Extract the (x, y) coordinate from the center of the cell holding the provided text.  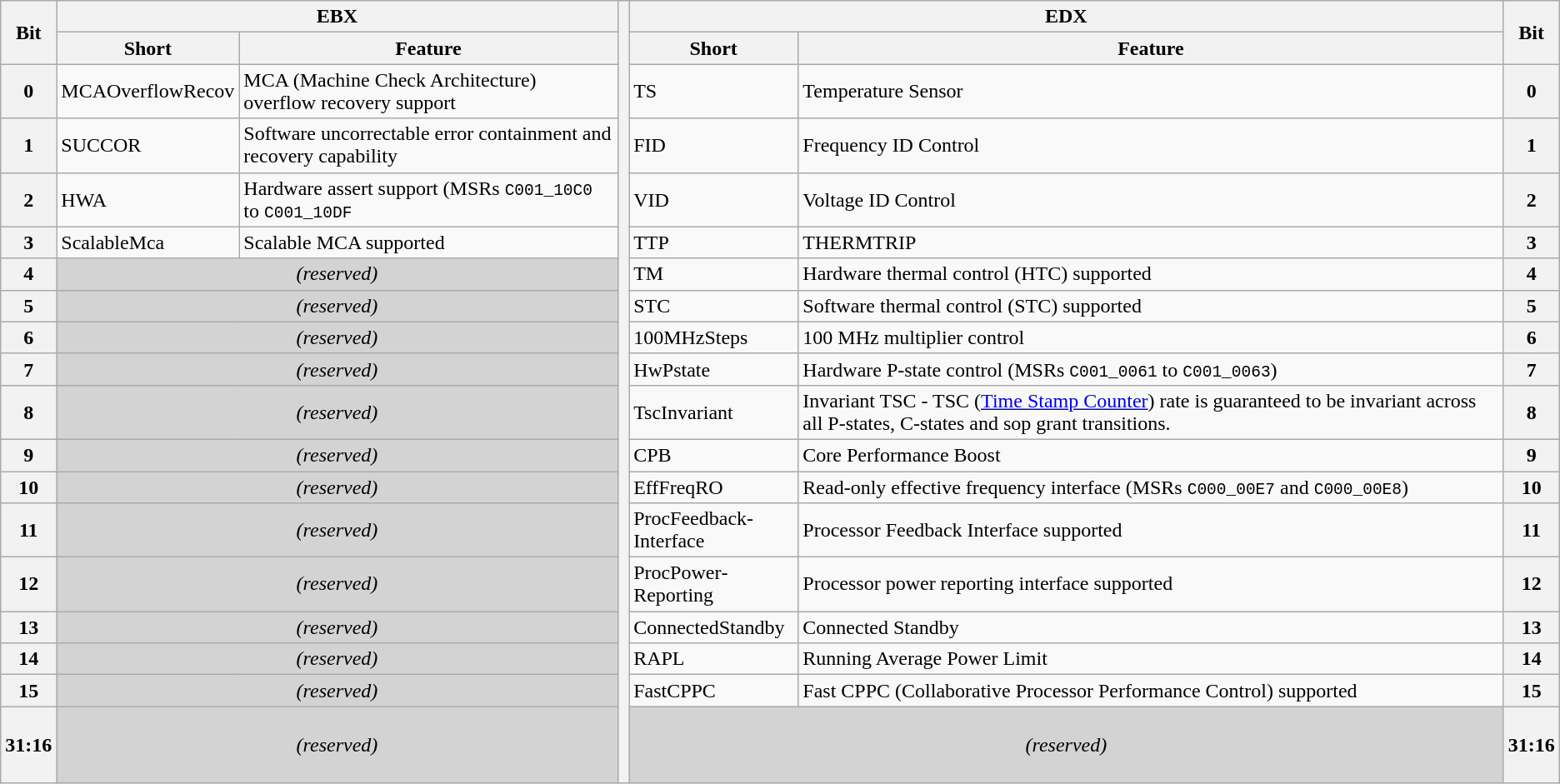
Temperature Sensor (1151, 92)
Connected Standby (1151, 627)
Frequency ID Control (1151, 145)
Read-only effective frequency interface (MSRs C000_00E7 and C000_00E8) (1151, 487)
HwPstate (713, 369)
TM (713, 274)
FastCPPC (713, 691)
TS (713, 92)
Software uncorrectable error containment and recovery capability (428, 145)
THERMTRIP (1151, 242)
MCAOverflowRecov (148, 92)
Processor power reporting interface supported (1151, 585)
EffFreqRO (713, 487)
VID (713, 200)
Processor Feedback Interface supported (1151, 530)
TTP (713, 242)
Fast CPPC (Collaborative Processor Performance Control) supported (1151, 691)
100MHzSteps (713, 337)
Core Performance Boost (1151, 455)
EBX (337, 17)
Hardware assert support (MSRs C001_10C0 to C001_10DF (428, 200)
Scalable MCA supported (428, 242)
Invariant TSC - TSC (Time Stamp Counter) rate is guaranteed to be invariant across all P-states, C-states and sop grant transitions. (1151, 412)
Running Average Power Limit (1151, 659)
Connected­Standby (713, 627)
100 MHz multiplier control (1151, 337)
HWA (148, 200)
ProcPower­Reporting (713, 585)
Software thermal control (STC) supported (1151, 306)
SUCCOR (148, 145)
Hardware P-state control (MSRs C001_0061 to C001_0063) (1151, 369)
Hardware thermal control (HTC) supported (1151, 274)
ProcFeedback­Interface (713, 530)
EDX (1067, 17)
STC (713, 306)
FID (713, 145)
Voltage ID Control (1151, 200)
ScalableMca (148, 242)
CPB (713, 455)
RAPL (713, 659)
MCA (Machine Check Architecture) overflow recovery support (428, 92)
TscInvariant (713, 412)
